Pinpoint the cell where the given text exists, returning its [X, Y] midpoint coordinate. 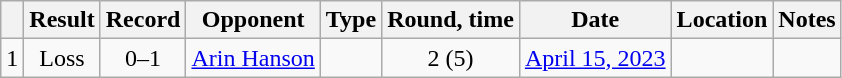
Date [595, 20]
Type [350, 20]
Loss [62, 58]
1 [12, 58]
0–1 [143, 58]
Opponent [253, 20]
April 15, 2023 [595, 58]
Notes [807, 20]
Result [62, 20]
Location [722, 20]
Round, time [451, 20]
Arin Hanson [253, 58]
2 (5) [451, 58]
Record [143, 20]
